Detect which cell encompasses the target text, then output its [X, Y] center coordinate. 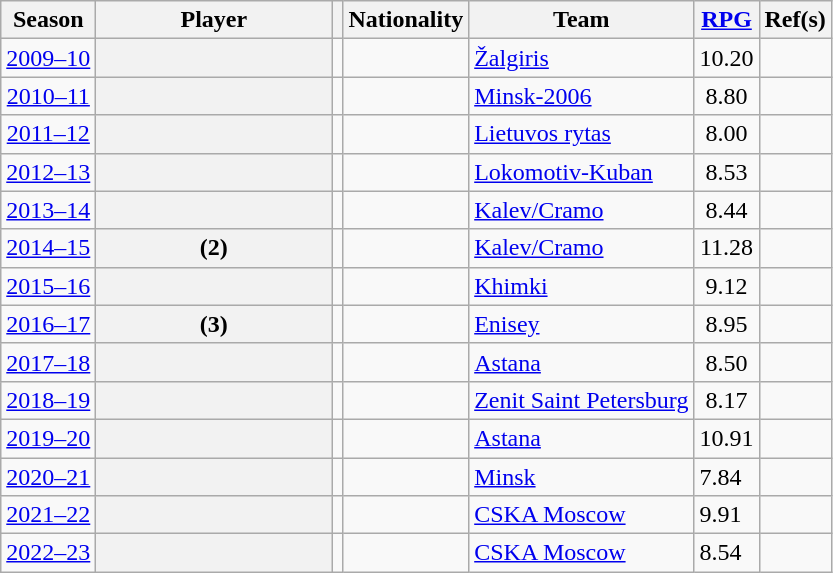
8.53 [726, 172]
8.17 [726, 400]
8.95 [726, 324]
Minsk [582, 477]
(2) [214, 248]
Zenit Saint Petersburg [582, 400]
Season [48, 20]
10.91 [726, 438]
8.80 [726, 96]
8.54 [726, 553]
10.20 [726, 58]
2012–13 [48, 172]
Nationality [406, 20]
2011–12 [48, 134]
7.84 [726, 477]
2017–18 [48, 362]
Team [582, 20]
RPG [726, 20]
8.50 [726, 362]
(3) [214, 324]
11.28 [726, 248]
9.91 [726, 515]
2010–11 [48, 96]
2014–15 [48, 248]
2020–21 [48, 477]
8.44 [726, 210]
Lietuvos rytas [582, 134]
2016–17 [48, 324]
2018–19 [48, 400]
Player [214, 20]
2013–14 [48, 210]
9.12 [726, 286]
2021–22 [48, 515]
2015–16 [48, 286]
Enisey [582, 324]
Minsk-2006 [582, 96]
Ref(s) [795, 20]
Khimki [582, 286]
2009–10 [48, 58]
Žalgiris [582, 58]
8.00 [726, 134]
2022–23 [48, 553]
Lokomotiv-Kuban [582, 172]
2019–20 [48, 438]
